Search for the cell housing the specified text and yield its (X, Y) center coordinate. 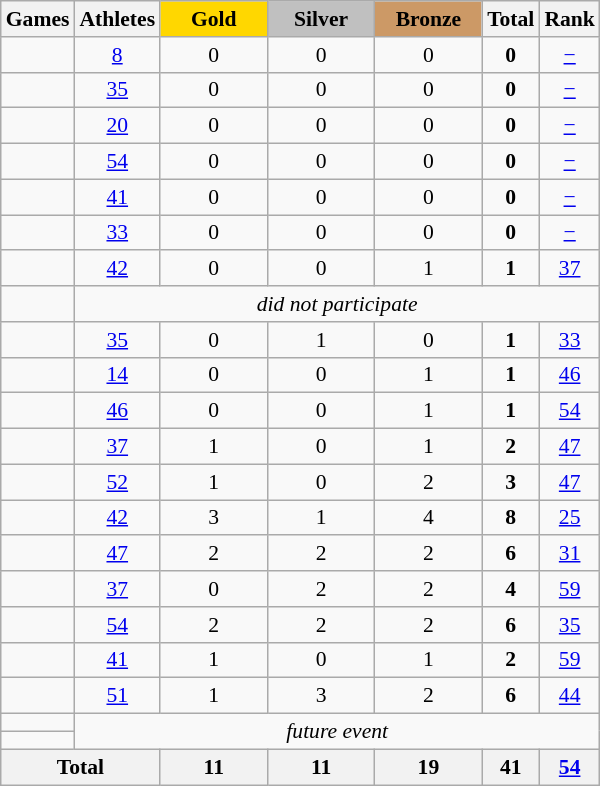
Athletes (117, 19)
44 (570, 696)
Games (38, 19)
did not participate (336, 304)
20 (117, 126)
14 (117, 375)
25 (570, 518)
Rank (570, 19)
future event (336, 732)
Gold (214, 19)
52 (117, 482)
19 (428, 767)
31 (570, 554)
Bronze (428, 19)
Silver (320, 19)
51 (117, 696)
